Find where the given text appears and provide that cell's center as (X, Y) coordinate. 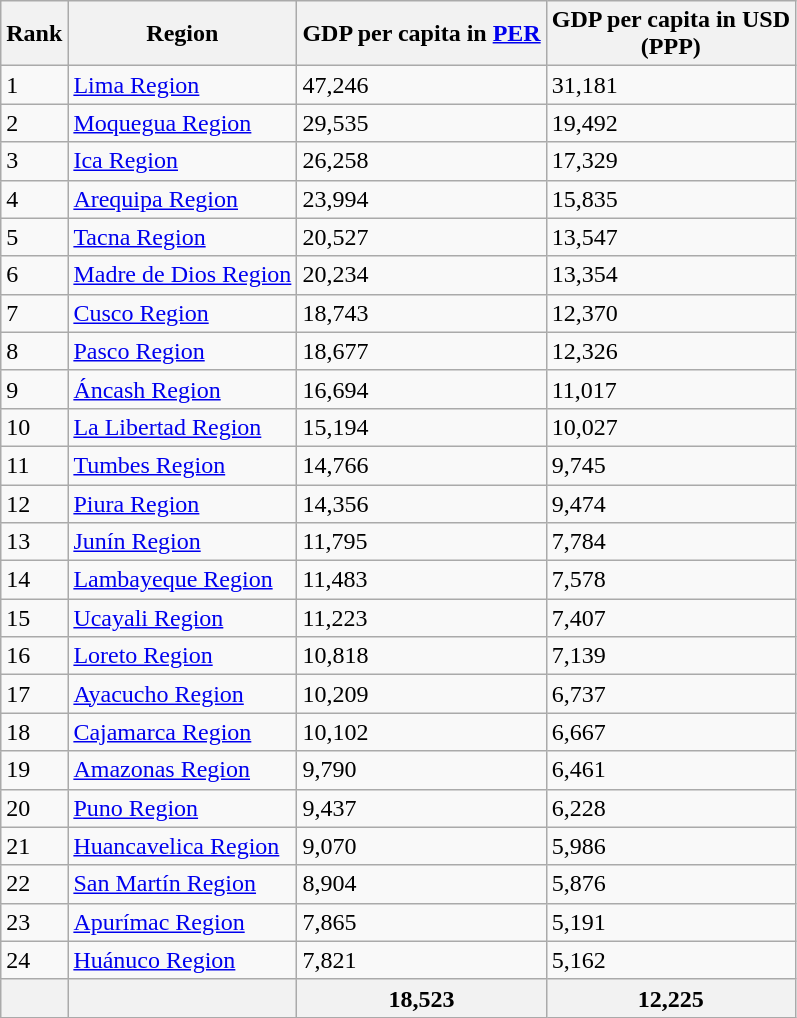
17,329 (670, 161)
24 (34, 960)
11,017 (670, 389)
Ucayali Region (182, 618)
5,876 (670, 884)
23,994 (422, 199)
15 (34, 618)
GDP per capita in PER (422, 34)
5,191 (670, 922)
11,795 (422, 542)
19,492 (670, 123)
Lima Region (182, 85)
10,027 (670, 427)
20,527 (422, 237)
7,578 (670, 580)
12 (34, 503)
Apurímac Region (182, 922)
Rank (34, 34)
9,437 (422, 808)
29,535 (422, 123)
6,667 (670, 732)
Junín Region (182, 542)
Lambayeque Region (182, 580)
10 (34, 427)
20,234 (422, 275)
15,835 (670, 199)
31,181 (670, 85)
Tumbes Region (182, 465)
Arequipa Region (182, 199)
3 (34, 161)
8 (34, 351)
7,139 (670, 656)
7 (34, 313)
Áncash Region (182, 389)
Region (182, 34)
9,745 (670, 465)
14,356 (422, 503)
19 (34, 770)
13 (34, 542)
26,258 (422, 161)
6 (34, 275)
14 (34, 580)
10,102 (422, 732)
San Martín Region (182, 884)
9,070 (422, 846)
11,483 (422, 580)
1 (34, 85)
10,209 (422, 694)
Huánuco Region (182, 960)
4 (34, 199)
18 (34, 732)
Huancavelica Region (182, 846)
9 (34, 389)
12,326 (670, 351)
13,547 (670, 237)
Amazonas Region (182, 770)
16 (34, 656)
7,784 (670, 542)
Moquegua Region (182, 123)
7,821 (422, 960)
5,162 (670, 960)
La Libertad Region (182, 427)
6,228 (670, 808)
5,986 (670, 846)
13,354 (670, 275)
Ayacucho Region (182, 694)
7,407 (670, 618)
Loreto Region (182, 656)
16,694 (422, 389)
Piura Region (182, 503)
47,246 (422, 85)
11,223 (422, 618)
Cusco Region (182, 313)
Cajamarca Region (182, 732)
15,194 (422, 427)
Pasco Region (182, 351)
14,766 (422, 465)
18,677 (422, 351)
Madre de Dios Region (182, 275)
6,737 (670, 694)
18,743 (422, 313)
23 (34, 922)
10,818 (422, 656)
9,474 (670, 503)
20 (34, 808)
9,790 (422, 770)
17 (34, 694)
21 (34, 846)
5 (34, 237)
7,865 (422, 922)
Ica Region (182, 161)
GDP per capita in USD (PPP) (670, 34)
22 (34, 884)
Puno Region (182, 808)
Tacna Region (182, 237)
6,461 (670, 770)
12,370 (670, 313)
12,225 (670, 998)
11 (34, 465)
18,523 (422, 998)
8,904 (422, 884)
2 (34, 123)
